Scan for the cell matching the given text and deliver its [x, y] coordinate at center. 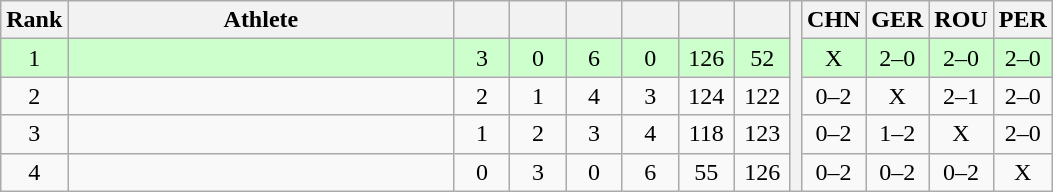
Rank [34, 20]
123 [762, 134]
55 [706, 172]
PER [1022, 20]
124 [706, 96]
Athlete [261, 20]
52 [762, 58]
CHN [833, 20]
2–1 [961, 96]
GER [898, 20]
118 [706, 134]
ROU [961, 20]
122 [762, 96]
1–2 [898, 134]
